Determine the [X, Y] coordinate at the center of the cell enclosing the given text.  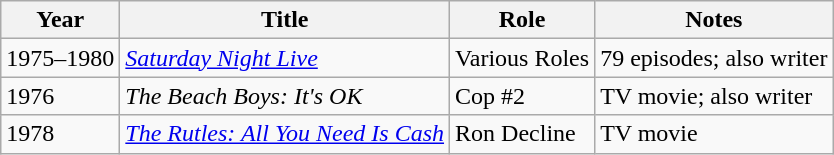
1978 [60, 134]
1975–1980 [60, 58]
TV movie [714, 134]
TV movie; also writer [714, 96]
The Rutles: All You Need Is Cash [285, 134]
Year [60, 20]
Role [522, 20]
Saturday Night Live [285, 58]
1976 [60, 96]
Notes [714, 20]
Various Roles [522, 58]
Ron Decline [522, 134]
Title [285, 20]
79 episodes; also writer [714, 58]
Cop #2 [522, 96]
The Beach Boys: It's OK [285, 96]
